Determine the (X, Y) coordinate at the center of the cell enclosing the given text.  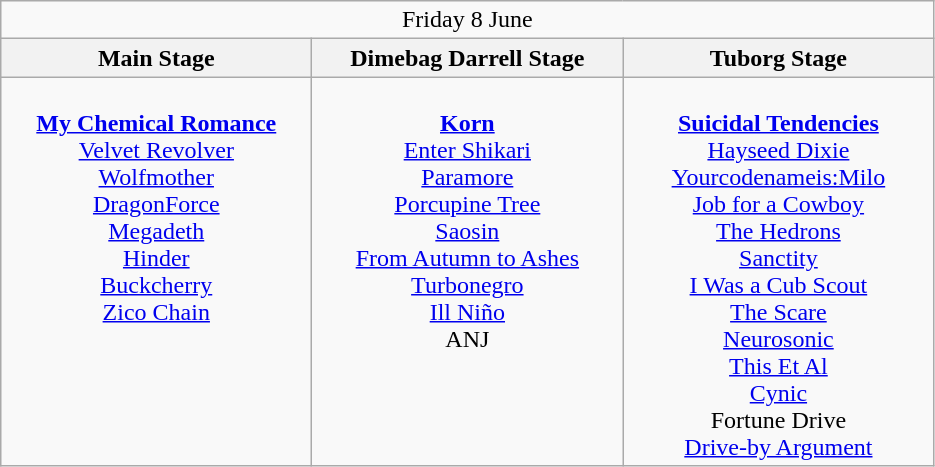
Korn Enter Shikari Paramore Porcupine Tree Saosin From Autumn to Ashes Turbonegro Ill Niño ANJ (468, 272)
My Chemical Romance Velvet Revolver Wolfmother DragonForce Megadeth Hinder Buckcherry Zico Chain (156, 272)
Dimebag Darrell Stage (468, 58)
Main Stage (156, 58)
Friday 8 June (468, 20)
Tuborg Stage (778, 58)
